Scan for the cell matching the given text and deliver its (x, y) coordinate at center. 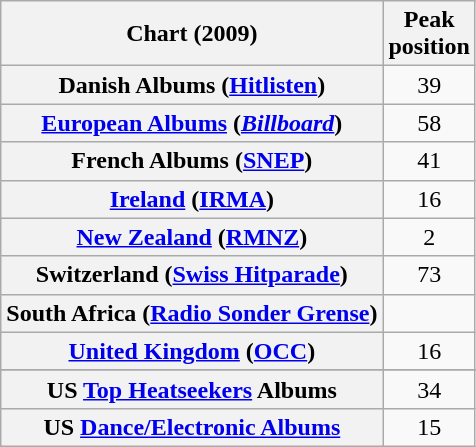
34 (429, 389)
Peakposition (429, 34)
73 (429, 275)
Danish Albums (Hitlisten) (192, 85)
Chart (2009) (192, 34)
French Albums (SNEP) (192, 161)
South Africa (Radio Sonder Grense) (192, 313)
Ireland (IRMA) (192, 199)
US Dance/Electronic Albums (192, 427)
15 (429, 427)
US Top Heatseekers Albums (192, 389)
41 (429, 161)
New Zealand (RMNZ) (192, 237)
Switzerland (Swiss Hitparade) (192, 275)
2 (429, 237)
58 (429, 123)
United Kingdom (OCC) (192, 351)
39 (429, 85)
European Albums (Billboard) (192, 123)
